Return (X, Y) of the center of cell containing provided text 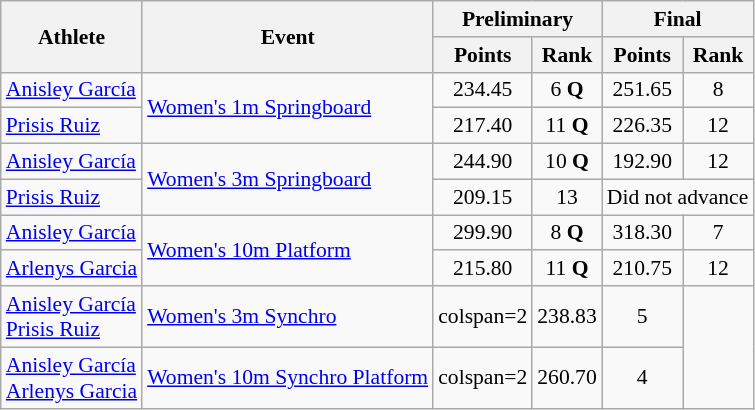
Women's 10m Platform (288, 250)
Athlete (72, 36)
Women's 10m Synchro Platform (288, 378)
238.83 (566, 316)
244.90 (482, 162)
4 (642, 378)
Arlenys Garcia (72, 269)
Anisley GarcíaArlenys Garcia (72, 378)
192.90 (642, 162)
Anisley GarcíaPrisis Ruiz (72, 316)
Preliminary (518, 19)
209.15 (482, 197)
234.45 (482, 90)
Women's 1m Springboard (288, 108)
8 Q (566, 233)
Women's 3m Springboard (288, 180)
318.30 (642, 233)
5 (642, 316)
13 (566, 197)
8 (718, 90)
6 Q (566, 90)
7 (718, 233)
Final (678, 19)
299.90 (482, 233)
260.70 (566, 378)
Women's 3m Synchro (288, 316)
10 Q (566, 162)
210.75 (642, 269)
217.40 (482, 126)
Event (288, 36)
226.35 (642, 126)
215.80 (482, 269)
251.65 (642, 90)
Did not advance (678, 197)
